Determine the [x, y] coordinate at the center of the cell enclosing the given text.  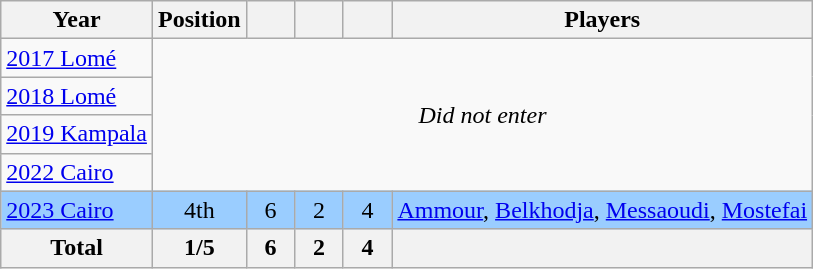
2022 Cairo [77, 172]
1/5 [199, 248]
Total [77, 248]
Did not enter [482, 115]
2018 Lomé [77, 96]
2023 Cairo [77, 210]
Players [602, 20]
Year [77, 20]
2017 Lomé [77, 58]
Ammour, Belkhodja, Messaoudi, Mostefai [602, 210]
2019 Kampala [77, 134]
4th [199, 210]
Position [199, 20]
